Detect which cell encompasses the target text, then output its (X, Y) center coordinate. 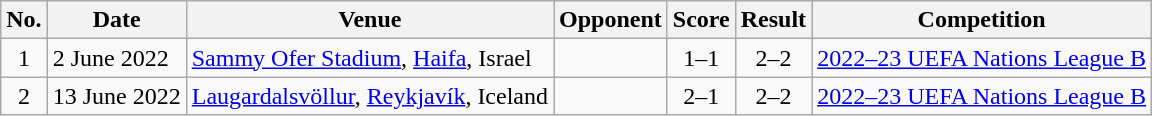
2–1 (701, 96)
Opponent (611, 20)
Date (116, 20)
1–1 (701, 58)
Score (701, 20)
Result (773, 20)
1 (24, 58)
Sammy Ofer Stadium, Haifa, Israel (370, 58)
13 June 2022 (116, 96)
Venue (370, 20)
Competition (982, 20)
2 (24, 96)
2 June 2022 (116, 58)
No. (24, 20)
Laugardalsvöllur, Reykjavík, Iceland (370, 96)
